Detect which cell encompasses the target text, then output its [x, y] center coordinate. 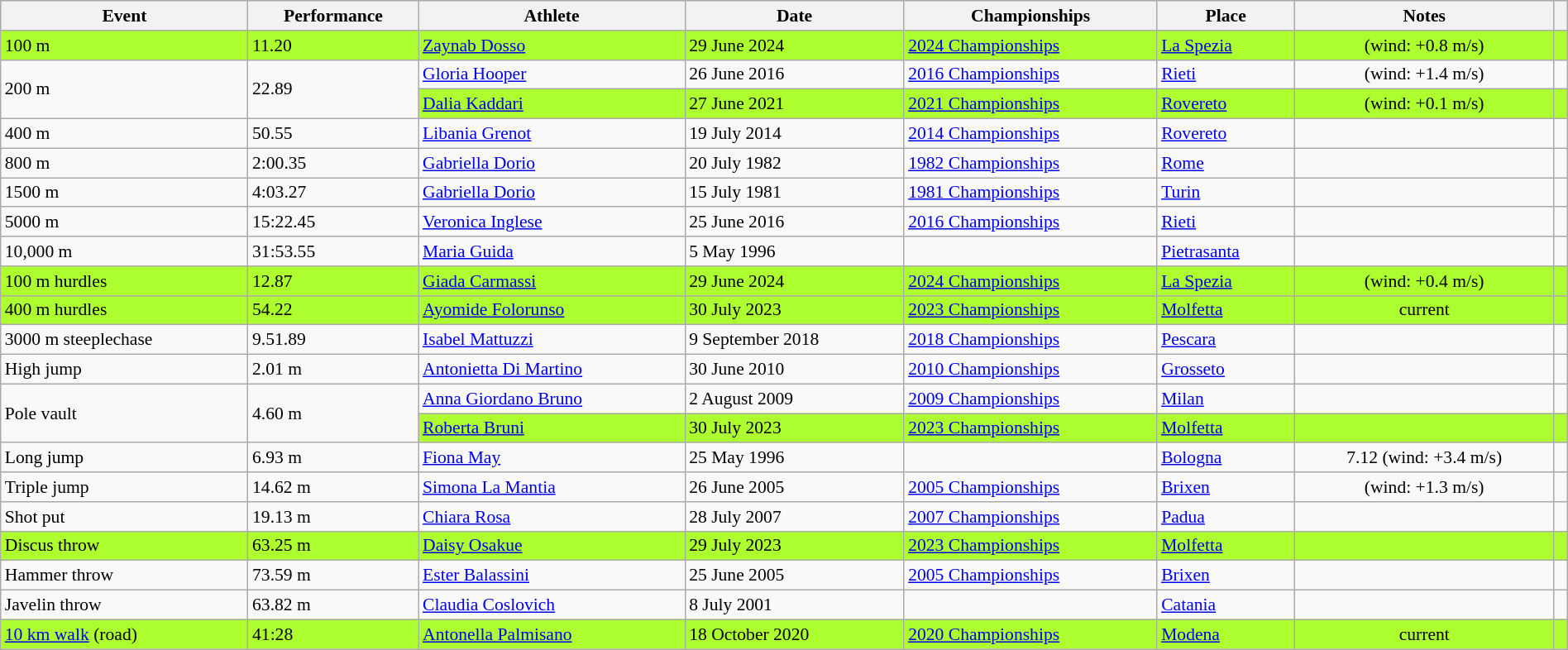
2021 Championships [1030, 104]
400 m hurdles [124, 310]
Chiara Rosa [552, 517]
Maria Guida [552, 251]
Hammer throw [124, 576]
25 June 2016 [794, 222]
4:03.27 [333, 193]
1982 Championships [1030, 163]
200 m [124, 89]
Dalia Kaddari [552, 104]
Giada Carmassi [552, 281]
19.13 m [333, 517]
2.01 m [333, 370]
15:22.45 [333, 222]
41:28 [333, 634]
7.12 (wind: +3.4 m/s) [1424, 458]
9.51.89 [333, 340]
31:53.55 [333, 251]
2 August 2009 [794, 399]
(wind: +0.4 m/s) [1424, 281]
11.20 [333, 45]
26 June 2016 [794, 74]
Veronica Inglese [552, 222]
Pole vault [124, 413]
2007 Championships [1030, 517]
Event [124, 16]
Place [1226, 16]
Libania Grenot [552, 134]
19 July 2014 [794, 134]
Notes [1424, 16]
Milan [1226, 399]
63.25 m [333, 546]
2020 Championships [1030, 634]
Ayomide Folorunso [552, 310]
(wind: +0.8 m/s) [1424, 45]
5 May 1996 [794, 251]
2010 Championships [1030, 370]
100 m [124, 45]
Pietrasanta [1226, 251]
Pescara [1226, 340]
Roberta Bruni [552, 428]
Discus throw [124, 546]
100 m hurdles [124, 281]
25 June 2005 [794, 576]
30 June 2010 [794, 370]
2009 Championships [1030, 399]
2018 Championships [1030, 340]
8 July 2001 [794, 605]
High jump [124, 370]
Isabel Mattuzzi [552, 340]
Bologna [1226, 458]
20 July 1982 [794, 163]
Triple jump [124, 487]
25 May 1996 [794, 458]
Rome [1226, 163]
Javelin throw [124, 605]
Modena [1226, 634]
Antonella Palmisano [552, 634]
Shot put [124, 517]
15 July 1981 [794, 193]
10,000 m [124, 251]
27 June 2021 [794, 104]
2014 Championships [1030, 134]
9 September 2018 [794, 340]
Gloria Hooper [552, 74]
10 km walk (road) [124, 634]
14.62 m [333, 487]
Anna Giordano Bruno [552, 399]
800 m [124, 163]
Claudia Coslovich [552, 605]
29 July 2023 [794, 546]
2:00.35 [333, 163]
Performance [333, 16]
63.82 m [333, 605]
1500 m [124, 193]
50.55 [333, 134]
(wind: +1.4 m/s) [1424, 74]
Turin [1226, 193]
(wind: +0.1 m/s) [1424, 104]
26 June 2005 [794, 487]
12.87 [333, 281]
(wind: +1.3 m/s) [1424, 487]
Athlete [552, 16]
Antonietta Di Martino [552, 370]
400 m [124, 134]
Grosseto [1226, 370]
6.93 m [333, 458]
Ester Balassini [552, 576]
Fiona May [552, 458]
28 July 2007 [794, 517]
73.59 m [333, 576]
Championships [1030, 16]
Date [794, 16]
22.89 [333, 89]
54.22 [333, 310]
4.60 m [333, 413]
Daisy Osakue [552, 546]
18 October 2020 [794, 634]
Long jump [124, 458]
Catania [1226, 605]
Padua [1226, 517]
1981 Championships [1030, 193]
Zaynab Dosso [552, 45]
3000 m steeplechase [124, 340]
5000 m [124, 222]
Simona La Mantia [552, 487]
